Provide the (x, y) coordinate of the cell's center where the given text is located.  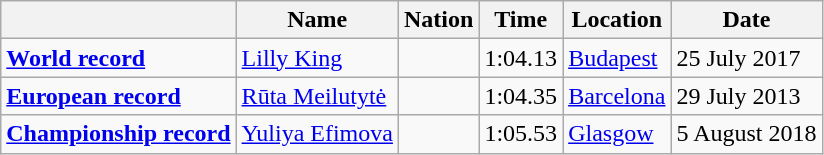
Nation (438, 20)
Championship record (118, 134)
Date (746, 20)
Budapest (617, 58)
World record (118, 58)
Location (617, 20)
5 August 2018 (746, 134)
Rūta Meilutytė (317, 96)
European record (118, 96)
Yuliya Efimova (317, 134)
Glasgow (617, 134)
Lilly King (317, 58)
Name (317, 20)
1:04.35 (521, 96)
Time (521, 20)
25 July 2017 (746, 58)
1:04.13 (521, 58)
1:05.53 (521, 134)
Barcelona (617, 96)
29 July 2013 (746, 96)
